Detect which cell encompasses the target text, then output its [X, Y] center coordinate. 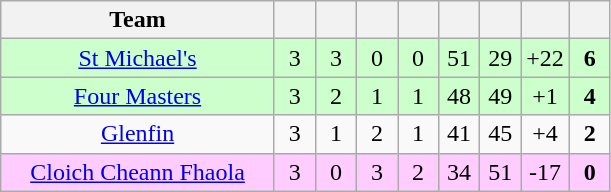
+4 [546, 134]
Team [138, 20]
48 [460, 96]
41 [460, 134]
+22 [546, 58]
-17 [546, 172]
Four Masters [138, 96]
Cloich Cheann Fhaola [138, 172]
45 [500, 134]
29 [500, 58]
4 [590, 96]
Glenfin [138, 134]
6 [590, 58]
+1 [546, 96]
49 [500, 96]
34 [460, 172]
St Michael's [138, 58]
